From the cell containing the given text, extract its center point as (x, y) coordinate. 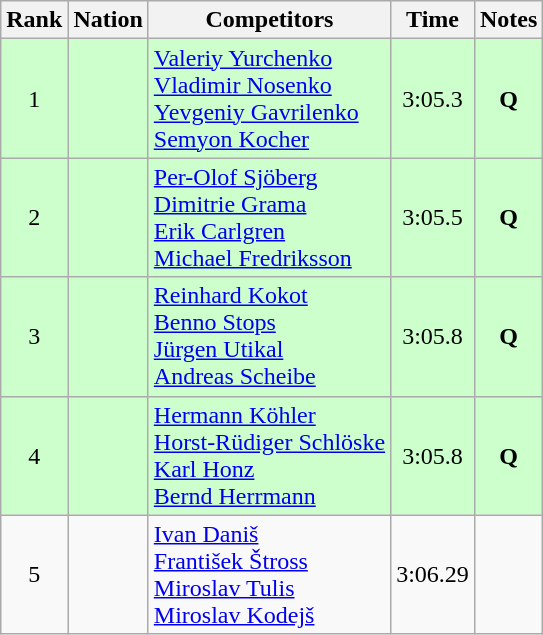
5 (34, 574)
Hermann KöhlerHorst-Rüdiger SchlöskeKarl HonzBernd Herrmann (269, 456)
Per-Olof SjöbergDimitrie GramaErik CarlgrenMichael Fredriksson (269, 218)
2 (34, 218)
3:06.29 (433, 574)
Nation (108, 20)
3 (34, 336)
Time (433, 20)
4 (34, 456)
3:05.5 (433, 218)
Valeriy YurchenkoVladimir NosenkoYevgeniy GavrilenkoSemyon Kocher (269, 98)
1 (34, 98)
Ivan DanišFrantišek ŠtrossMiroslav TulisMiroslav Kodejš (269, 574)
Notes (508, 20)
Reinhard KokotBenno StopsJürgen UtikalAndreas Scheibe (269, 336)
Competitors (269, 20)
Rank (34, 20)
3:05.3 (433, 98)
